Identify which cell holds the provided text, then report its (x, y) central coordinate. 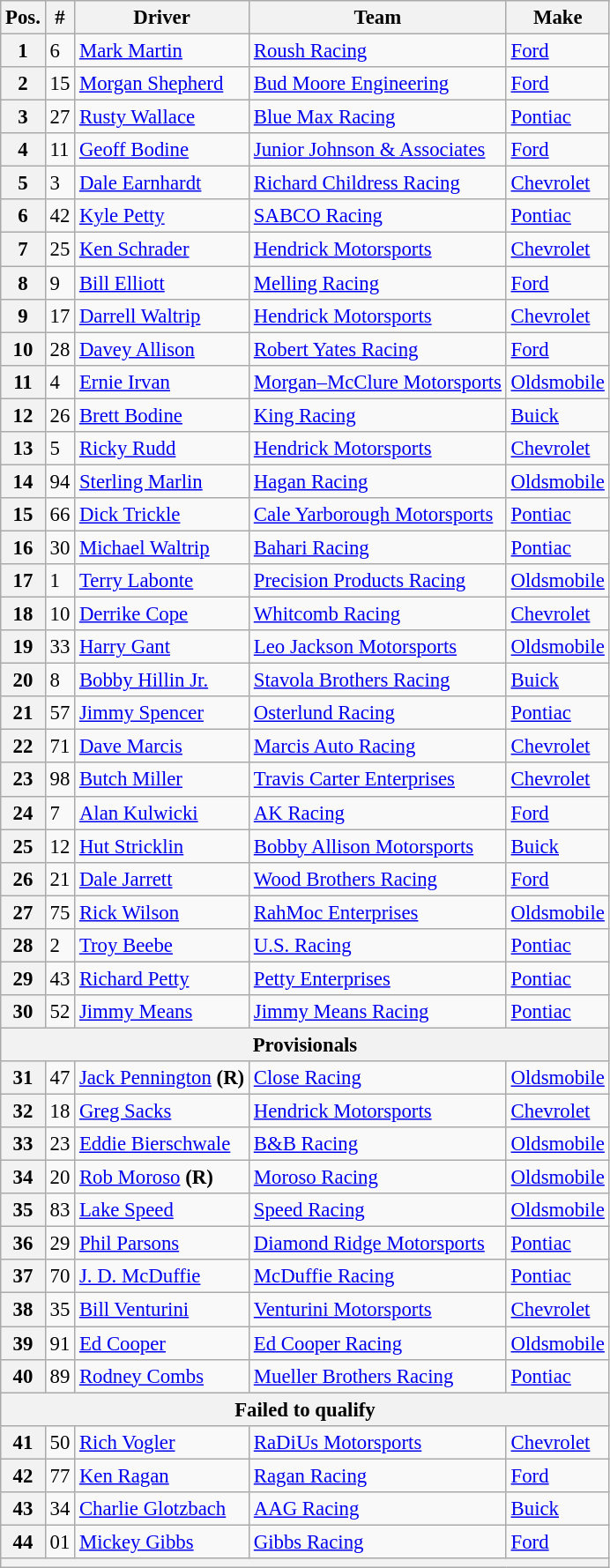
57 (60, 713)
Speed Racing (377, 1210)
50 (60, 1442)
24 (23, 813)
Brett Bodine (162, 415)
Melling Racing (377, 283)
Roush Racing (377, 51)
Osterlund Racing (377, 713)
Driver (162, 18)
Ragan Racing (377, 1475)
Ken Ragan (162, 1475)
Dave Marcis (162, 747)
89 (60, 1376)
83 (60, 1210)
Pos. (23, 18)
52 (60, 1012)
Mickey Gibbs (162, 1542)
Butch Miller (162, 780)
13 (23, 449)
Kyle Petty (162, 216)
U.S. Racing (377, 946)
Team (377, 18)
22 (23, 747)
Make (557, 18)
77 (60, 1475)
16 (23, 547)
Stavola Brothers Racing (377, 680)
Ernie Irvan (162, 382)
Dale Jarrett (162, 879)
Bahari Racing (377, 547)
Jack Pennington (R) (162, 1078)
Failed to qualify (305, 1409)
Ken Schrader (162, 249)
Davey Allison (162, 349)
AAG Racing (377, 1509)
Rodney Combs (162, 1376)
Alan Kulwicki (162, 813)
Derrike Cope (162, 614)
32 (23, 1111)
AK Racing (377, 813)
Robert Yates Racing (377, 349)
Whitcomb Racing (377, 614)
Jimmy Means Racing (377, 1012)
66 (60, 515)
Troy Beebe (162, 946)
Precision Products Racing (377, 581)
McDuffie Racing (377, 1277)
Morgan–McClure Motorsports (377, 382)
Mueller Brothers Racing (377, 1376)
38 (23, 1310)
Petty Enterprises (377, 978)
Rob Moroso (R) (162, 1178)
Rick Wilson (162, 912)
# (60, 18)
King Racing (377, 415)
Bobby Allison Motorsports (377, 846)
J. D. McDuffie (162, 1277)
75 (60, 912)
Lake Speed (162, 1210)
RaDiUs Motorsports (377, 1442)
Eddie Bierschwale (162, 1144)
01 (60, 1542)
Michael Waltrip (162, 547)
Mark Martin (162, 51)
91 (60, 1343)
SABCO Racing (377, 216)
Bobby Hillin Jr. (162, 680)
B&B Racing (377, 1144)
Terry Labonte (162, 581)
Gibbs Racing (377, 1542)
Junior Johnson & Associates (377, 150)
41 (23, 1442)
Bill Venturini (162, 1310)
Rusty Wallace (162, 117)
Marcis Auto Racing (377, 747)
Phil Parsons (162, 1244)
Dick Trickle (162, 515)
Darrell Waltrip (162, 316)
40 (23, 1376)
98 (60, 780)
Travis Carter Enterprises (377, 780)
RahMoc Enterprises (377, 912)
Greg Sacks (162, 1111)
Close Racing (377, 1078)
Morgan Shepherd (162, 84)
Diamond Ridge Motorsports (377, 1244)
31 (23, 1078)
Blue Max Racing (377, 117)
Ricky Rudd (162, 449)
Bill Elliott (162, 283)
Jimmy Means (162, 1012)
Hut Stricklin (162, 846)
Jimmy Spencer (162, 713)
94 (60, 481)
70 (60, 1277)
Wood Brothers Racing (377, 879)
47 (60, 1078)
Leo Jackson Motorsports (377, 647)
14 (23, 481)
36 (23, 1244)
39 (23, 1343)
Hagan Racing (377, 481)
Rich Vogler (162, 1442)
44 (23, 1542)
71 (60, 747)
Bud Moore Engineering (377, 84)
Sterling Marlin (162, 481)
Richard Petty (162, 978)
Dale Earnhardt (162, 183)
Ed Cooper (162, 1343)
Richard Childress Racing (377, 183)
Ed Cooper Racing (377, 1343)
Cale Yarborough Motorsports (377, 515)
Moroso Racing (377, 1178)
37 (23, 1277)
Harry Gant (162, 647)
Venturini Motorsports (377, 1310)
Charlie Glotzbach (162, 1509)
19 (23, 647)
Provisionals (305, 1044)
Geoff Bodine (162, 150)
